Locate the cell with the specified text and output its [x, y] center coordinate. 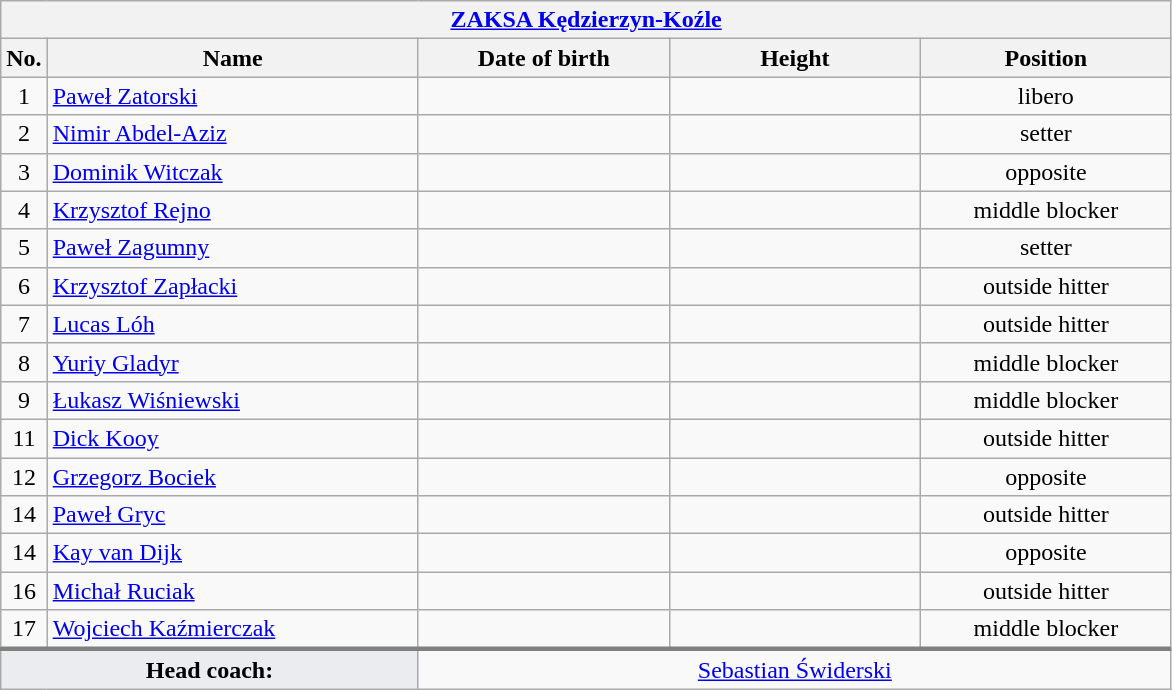
ZAKSA Kędzierzyn-Koźle [586, 20]
5 [24, 248]
Dominik Witczak [232, 172]
8 [24, 362]
Paweł Gryc [232, 515]
Height [794, 58]
Nimir Abdel-Aziz [232, 134]
Dick Kooy [232, 438]
Paweł Zatorski [232, 96]
Paweł Zagumny [232, 248]
1 [24, 96]
Wojciech Kaźmierczak [232, 630]
Yuriy Gladyr [232, 362]
2 [24, 134]
Position [1046, 58]
Kay van Dijk [232, 553]
Lucas Lóh [232, 324]
Łukasz Wiśniewski [232, 400]
12 [24, 477]
Date of birth [544, 58]
Head coach: [210, 669]
4 [24, 210]
Grzegorz Bociek [232, 477]
9 [24, 400]
Michał Ruciak [232, 591]
11 [24, 438]
7 [24, 324]
Name [232, 58]
Sebastian Świderski [794, 669]
3 [24, 172]
Krzysztof Zapłacki [232, 286]
libero [1046, 96]
6 [24, 286]
No. [24, 58]
16 [24, 591]
Krzysztof Rejno [232, 210]
17 [24, 630]
